Provide the [x, y] coordinate of the cell's center where the given text is located.  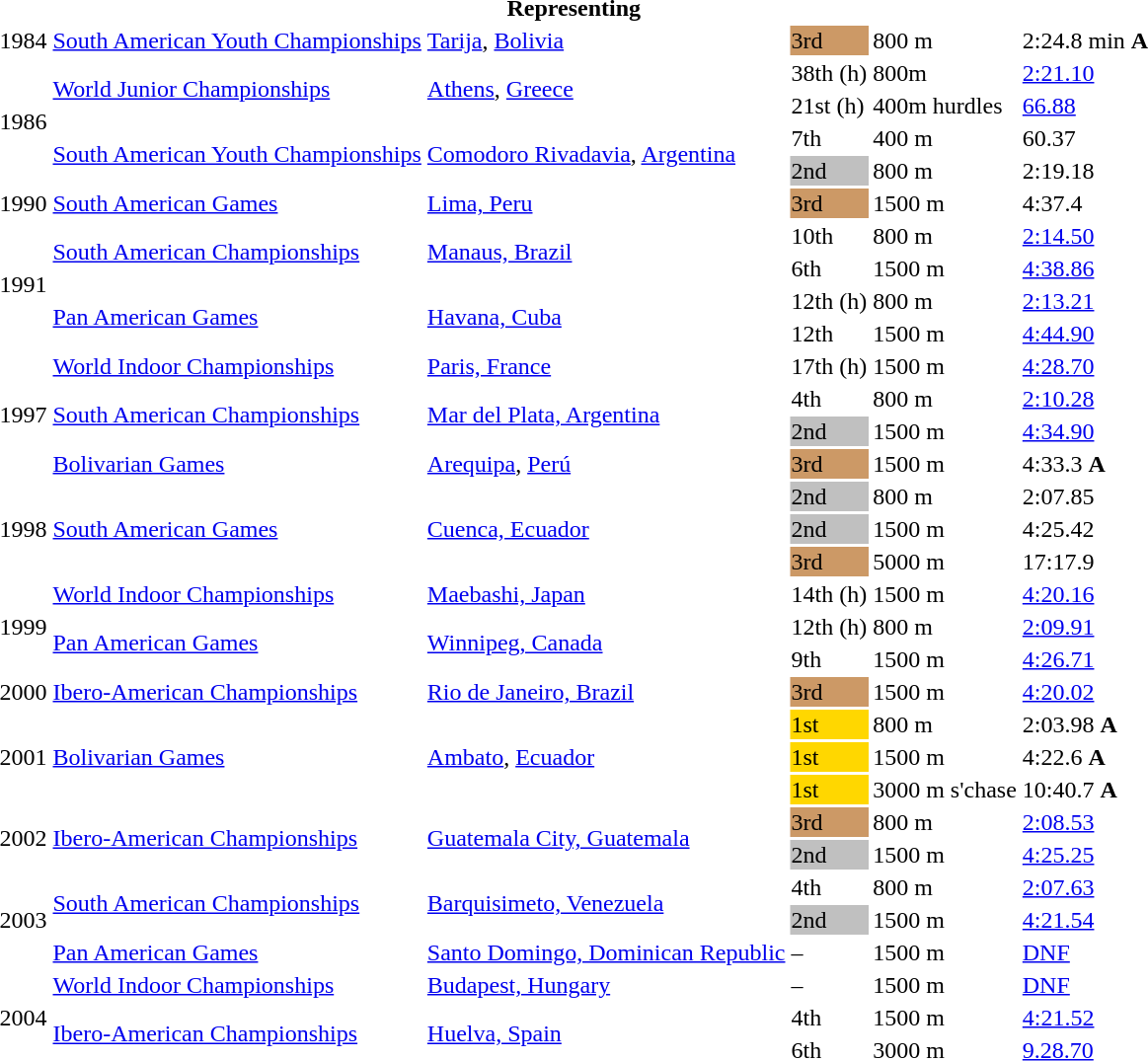
Tarija, Bolivia [606, 40]
400m hurdles [946, 106]
21st (h) [829, 106]
Cuenca, Ecuador [606, 529]
Guatemala City, Guatemala [606, 839]
Maebashi, Japan [606, 594]
17th (h) [829, 366]
7th [829, 138]
800m [946, 73]
Lima, Peru [606, 203]
Comodoro Rivadavia, Argentina [606, 154]
10th [829, 236]
Rio de Janeiro, Brazil [606, 692]
14th (h) [829, 594]
Athens, Greece [606, 89]
12th [829, 334]
Manaus, Brazil [606, 253]
6th [829, 268]
400 m [946, 138]
3000 m s'chase [946, 790]
Arequipa, Perú [606, 464]
38th (h) [829, 73]
Budapest, Hungary [606, 985]
Mar del Plata, Argentina [606, 415]
Paris, France [606, 366]
5000 m [946, 562]
Santo Domingo, Dominican Republic [606, 952]
Barquisimeto, Venezuela [606, 904]
Winnipeg, Canada [606, 644]
World Junior Championships [237, 89]
Ambato, Ecuador [606, 757]
9th [829, 659]
Havana, Cuba [606, 318]
